Determine the [X, Y] coordinate at the center of the cell enclosing the given text.  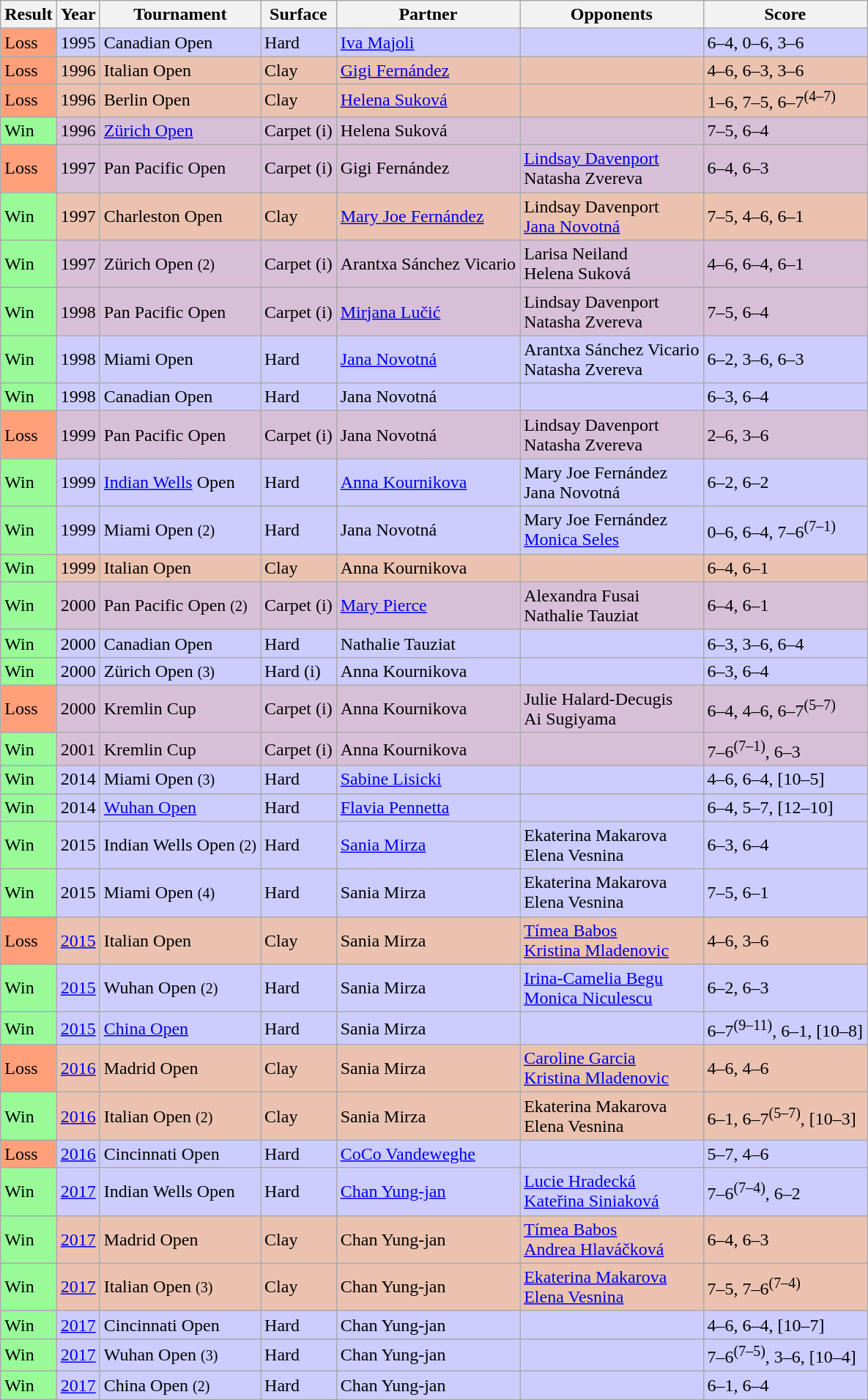
Year [78, 15]
Julie Halard-Decugis Ai Sugiyama [612, 709]
Mary Joe Fernández Jana Novotná [612, 482]
7–5, 4–6, 6–1 [785, 217]
4–6, 4–6 [785, 1068]
Wuhan Open (2) [180, 988]
China Open (2) [180, 1385]
Miami Open [180, 359]
Arantxa Sánchez Vicario Natasha Zvereva [612, 359]
Hard (i) [299, 671]
Nathalie Tauziat [428, 643]
China Open [180, 1029]
4–6, 6–3, 3–6 [785, 70]
7–6(7–1), 6–3 [785, 749]
6–4, 4–6, 6–7(5–7) [785, 709]
Miami Open (4) [180, 892]
5–7, 4–6 [785, 1154]
Opponents [612, 15]
Irina-Camelia Begu Monica Niculescu [612, 988]
2001 [78, 749]
Zürich Open (2) [180, 264]
Tournament [180, 15]
6–2, 6–2 [785, 482]
Score [785, 15]
Pan Pacific Open (2) [180, 605]
7–6(7–5), 3–6, [10–4] [785, 1355]
Charleston Open [180, 217]
6–1, 6–4 [785, 1385]
4–6, 3–6 [785, 941]
7–5, 7–6(7–4) [785, 1286]
4–6, 6–4, [10–7] [785, 1325]
6–3, 3–6, 6–4 [785, 643]
Mirjana Lučić [428, 312]
7–5, 6–1 [785, 892]
6–2, 6–3 [785, 988]
Zürich Open [180, 130]
2–6, 3–6 [785, 435]
Wuhan Open (3) [180, 1355]
Flavia Pennetta [428, 807]
Sabine Lisicki [428, 779]
6–4, 0–6, 3–6 [785, 42]
Indian Wells Open (2) [180, 845]
6–1, 6–7(5–7), [10–3] [785, 1116]
6–2, 3–6, 6–3 [785, 359]
1995 [78, 42]
6–4, 5–7, [12–10] [785, 807]
Surface [299, 15]
Tímea Babos Andrea Hlaváčková [612, 1240]
4–6, 6–4, 6–1 [785, 264]
Mary Pierce [428, 605]
Miami Open (2) [180, 530]
0–6, 6–4, 7–6(7–1) [785, 530]
1–6, 7–5, 6–7(4–7) [785, 101]
Alexandra Fusai Nathalie Tauziat [612, 605]
Caroline Garcia Kristina Mladenovic [612, 1068]
Miami Open (3) [180, 779]
7–6(7–4), 6–2 [785, 1191]
Italian Open (2) [180, 1116]
Larisa Neiland Helena Suková [612, 264]
Lindsay Davenport Jana Novotná [612, 217]
CoCo Vandeweghe [428, 1154]
Mary Joe Fernández [428, 217]
Berlin Open [180, 101]
Result [29, 15]
Wuhan Open [180, 807]
Partner [428, 15]
Tímea Babos Kristina Mladenovic [612, 941]
Italian Open (3) [180, 1286]
Zürich Open (3) [180, 671]
Lucie Hradecká Kateřina Siniaková [612, 1191]
Iva Majoli [428, 42]
6–7(9–11), 6–1, [10–8] [785, 1029]
Mary Joe Fernández Monica Seles [612, 530]
Arantxa Sánchez Vicario [428, 264]
4–6, 6–4, [10–5] [785, 779]
